Pinpoint the cell where the given text exists, returning its (x, y) midpoint coordinate. 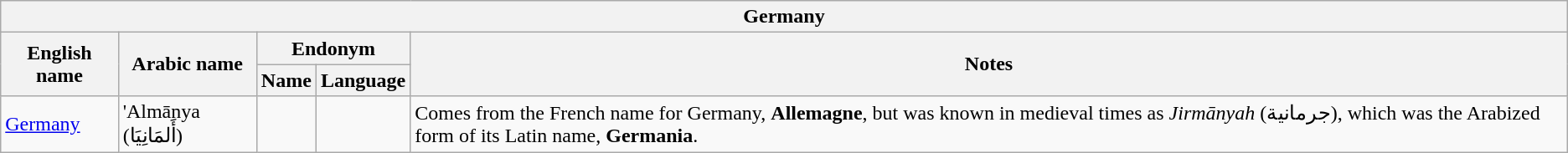
Notes (988, 64)
Arabic name (188, 64)
Language (363, 80)
Endonym (333, 48)
English name (59, 64)
'Almānya (أَلمَانِيَا) (188, 124)
Name (286, 80)
